Pinpoint the cell where the given text exists, returning its [x, y] midpoint coordinate. 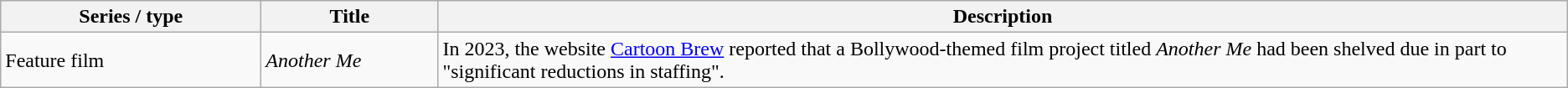
Title [350, 17]
Another Me [350, 60]
Feature film [131, 60]
Description [1003, 17]
Series / type [131, 17]
